Find where the given text appears and provide that cell's center as (x, y) coordinate. 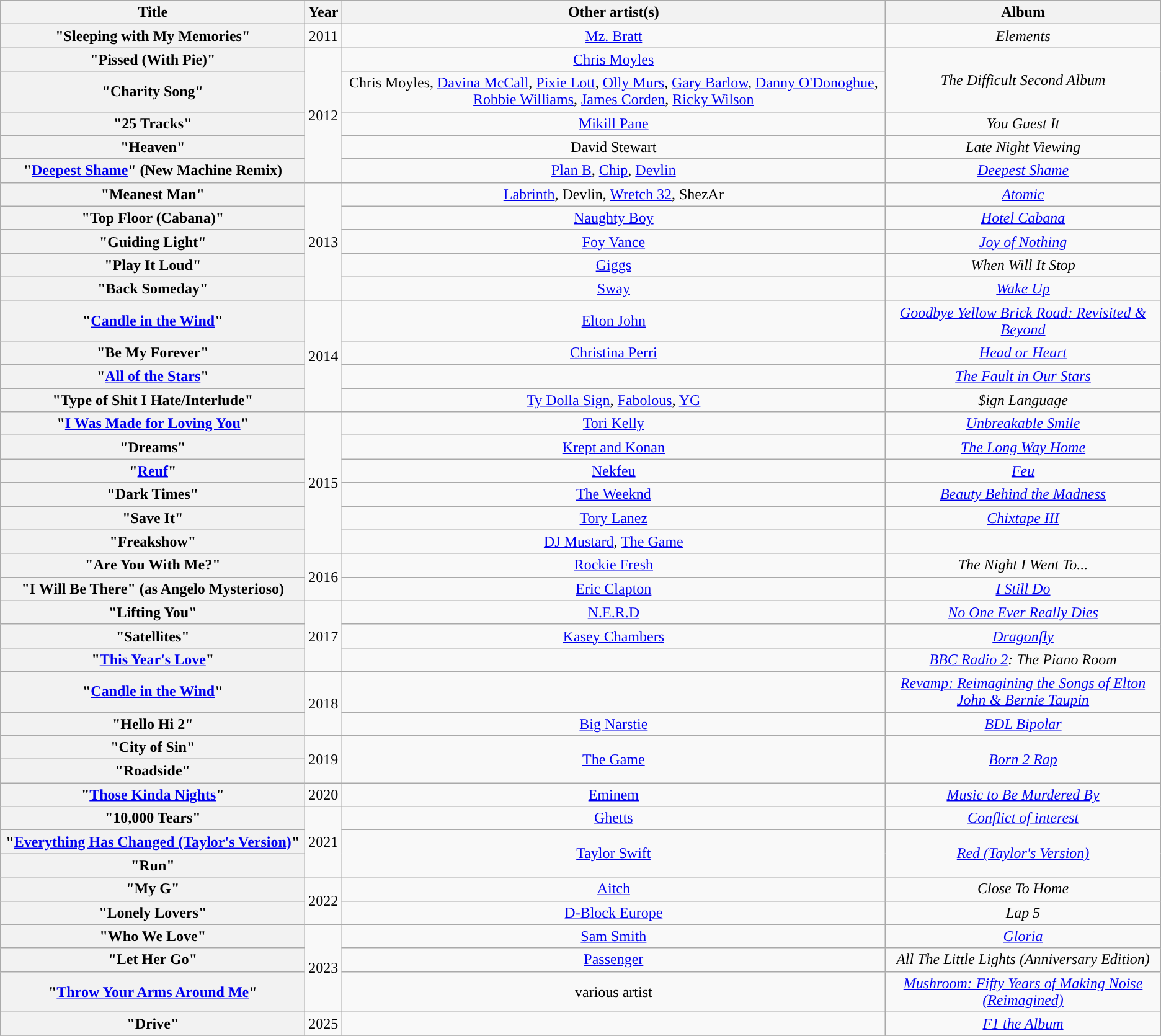
Chris Moyles (614, 60)
Late Night Viewing (1023, 147)
Big Narstie (614, 724)
"Reuf" (153, 471)
"Drive" (153, 1024)
"Are You With Me?" (153, 565)
$ign Language (1023, 400)
Unbreakable Smile (1023, 424)
"All of the Stars" (153, 377)
The Night I Went To... (1023, 565)
Sway (614, 288)
Feu (1023, 471)
"Dreams" (153, 447)
2020 (324, 795)
Chixtape III (1023, 518)
David Stewart (614, 147)
Plan B, Chip, Devlin (614, 171)
"Throw Your Arms Around Me" (153, 991)
"Lonely Lovers" (153, 913)
"Meanest Man" (153, 194)
"Sleeping with My Memories" (153, 36)
Eric Clapton (614, 589)
Nekfeu (614, 471)
"Who We Love" (153, 936)
F1 the Album (1023, 1024)
"I Was Made for Loving You" (153, 424)
Christina Perri (614, 353)
"Deepest Shame" (New Machine Remix) (153, 171)
"Dark Times" (153, 494)
Atomic (1023, 194)
"Run" (153, 865)
Close To Home (1023, 889)
Beauty Behind the Madness (1023, 494)
Head or Heart (1023, 353)
Other artist(s) (614, 12)
"10,000 Tears" (153, 818)
Tori Kelly (614, 424)
"Everything Has Changed (Taylor's Version)" (153, 842)
The Weeknd (614, 494)
"Let Her Go" (153, 960)
"Charity Song" (153, 92)
2013 (324, 241)
The Difficult Second Album (1023, 79)
Deepest Shame (1023, 171)
"Back Someday" (153, 288)
Joy of Nothing (1023, 241)
Year (324, 12)
Kasey Chambers (614, 636)
Naughty Boy (614, 218)
All The Little Lights (Anniversary Edition) (1023, 960)
"My G" (153, 889)
Mushroom: Fifty Years of Making Noise (Reimagined) (1023, 991)
Goodbye Yellow Brick Road: Revisited & Beyond (1023, 320)
"Satellites" (153, 636)
Giggs (614, 265)
"Top Floor (Cabana)" (153, 218)
Dragonfly (1023, 636)
"Be My Forever" (153, 353)
2017 (324, 636)
various artist (614, 991)
Taylor Swift (614, 854)
Ghetts (614, 818)
Ty Dolla Sign, Fabolous, YG (614, 400)
I Still Do (1023, 589)
2012 (324, 115)
2022 (324, 901)
Born 2 Rap (1023, 759)
The Long Way Home (1023, 447)
Hotel Cabana (1023, 218)
"Roadside" (153, 771)
"25 Tracks" (153, 123)
"Pissed (With Pie)" (153, 60)
Elton John (614, 320)
D-Block Europe (614, 913)
Wake Up (1023, 288)
Eminem (614, 795)
"Lifting You" (153, 612)
"This Year's Love" (153, 659)
2018 (324, 703)
2014 (324, 356)
No One Ever Really Dies (1023, 612)
2015 (324, 483)
Music to Be Murdered By (1023, 795)
Labrinth, Devlin, Wretch 32, ShezAr (614, 194)
Foy Vance (614, 241)
Red (Taylor's Version) (1023, 854)
"City of Sin" (153, 748)
Passenger (614, 960)
"Guiding Light" (153, 241)
When Will It Stop (1023, 265)
"Play It Loud" (153, 265)
Title (153, 12)
Lap 5 (1023, 913)
"Those Kinda Nights" (153, 795)
DJ Mustard, The Game (614, 542)
Mz. Bratt (614, 36)
Mikill Pane (614, 123)
The Game (614, 759)
Tory Lanez (614, 518)
2019 (324, 759)
"Save It" (153, 518)
Album (1023, 12)
"Heaven" (153, 147)
The Fault in Our Stars (1023, 377)
Gloria (1023, 936)
N.E.R.D (614, 612)
Conflict of interest (1023, 818)
Sam Smith (614, 936)
Chris Moyles, Davina McCall, Pixie Lott, Olly Murs, Gary Barlow, Danny O'Donoghue, Robbie Williams, James Corden, Ricky Wilson (614, 92)
Krept and Konan (614, 447)
2011 (324, 36)
2023 (324, 968)
BDL Bipolar (1023, 724)
Aitch (614, 889)
2021 (324, 842)
Revamp: Reimagining the Songs of Elton John & Bernie Taupin (1023, 691)
2025 (324, 1024)
"Hello Hi 2" (153, 724)
Rockie Fresh (614, 565)
"Freakshow" (153, 542)
"Type of Shit I Hate/Interlude" (153, 400)
"I Will Be There" (as Angelo Mysterioso) (153, 589)
Elements (1023, 36)
You Guest It (1023, 123)
BBC Radio 2: The Piano Room (1023, 659)
2016 (324, 577)
